Find where the given text appears and provide that cell's center as (X, Y) coordinate. 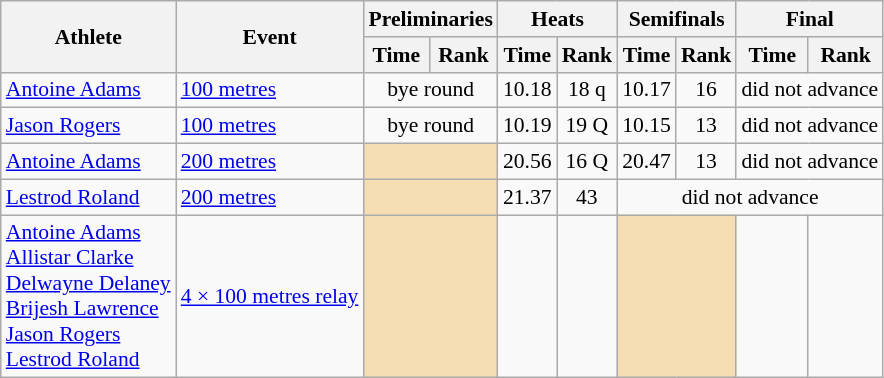
16 (706, 90)
4 × 100 metres relay (270, 296)
Event (270, 36)
Athlete (88, 36)
Heats (558, 19)
20.47 (646, 162)
Jason Rogers (88, 126)
Antoine AdamsAllistar ClarkeDelwayne DelaneyBrijesh LawrenceJason RogersLestrod Roland (88, 296)
Final (810, 19)
10.19 (528, 126)
21.37 (528, 197)
10.18 (528, 90)
19 Q (588, 126)
10.17 (646, 90)
Preliminaries (430, 19)
20.56 (528, 162)
10.15 (646, 126)
Semifinals (676, 19)
43 (588, 197)
16 Q (588, 162)
18 q (588, 90)
Lestrod Roland (88, 197)
